From the cell containing the given text, extract its center point as [x, y] coordinate. 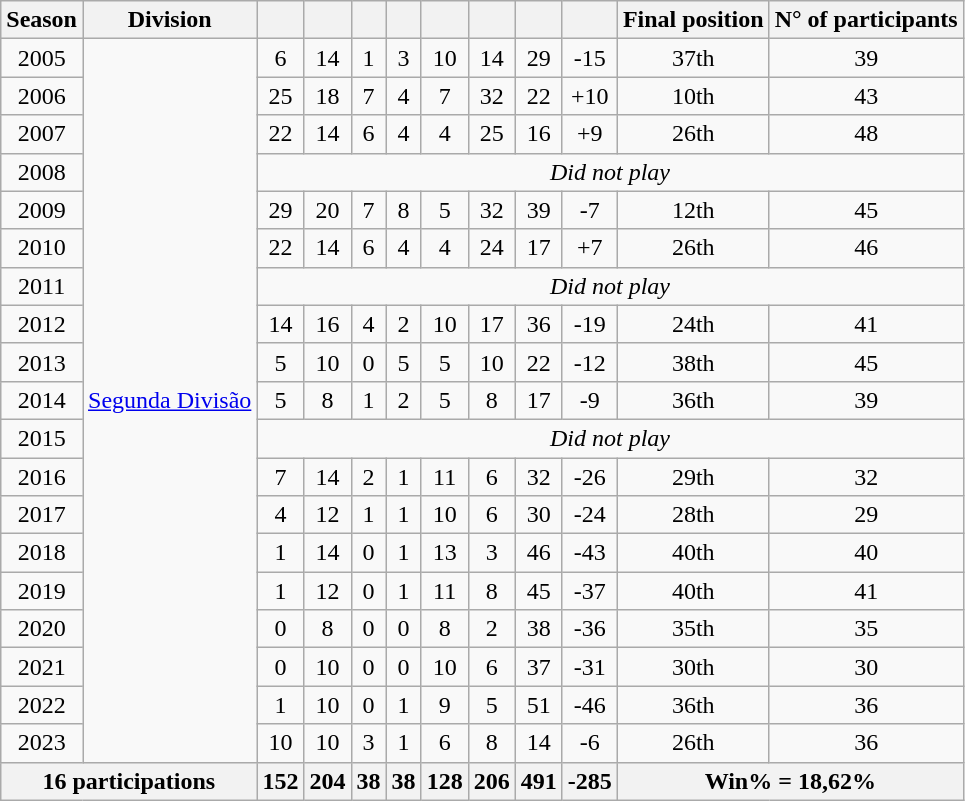
24th [693, 324]
37th [693, 58]
2009 [42, 210]
2019 [42, 591]
-19 [590, 324]
9 [444, 705]
-24 [590, 515]
N° of participants [866, 20]
2012 [42, 324]
2016 [42, 477]
206 [492, 781]
16 participations [129, 781]
18 [328, 96]
-12 [590, 362]
2006 [42, 96]
-31 [590, 667]
-46 [590, 705]
2014 [42, 400]
-36 [590, 629]
2007 [42, 134]
2020 [42, 629]
-6 [590, 743]
2017 [42, 515]
35 [866, 629]
Segunda Divisão [169, 400]
-285 [590, 781]
Division [169, 20]
10th [693, 96]
-15 [590, 58]
48 [866, 134]
204 [328, 781]
13 [444, 553]
2013 [42, 362]
-9 [590, 400]
20 [328, 210]
+7 [590, 248]
-37 [590, 591]
38th [693, 362]
Win% = 18,62% [790, 781]
2005 [42, 58]
30th [693, 667]
2021 [42, 667]
24 [492, 248]
2010 [42, 248]
152 [280, 781]
2023 [42, 743]
37 [538, 667]
+9 [590, 134]
2008 [42, 172]
2018 [42, 553]
128 [444, 781]
-26 [590, 477]
2015 [42, 438]
491 [538, 781]
12th [693, 210]
+10 [590, 96]
29th [693, 477]
35th [693, 629]
-7 [590, 210]
51 [538, 705]
2011 [42, 286]
Season [42, 20]
-43 [590, 553]
2022 [42, 705]
28th [693, 515]
40 [866, 553]
Final position [693, 20]
43 [866, 96]
